Identify which cell holds the provided text, then report its [x, y] central coordinate. 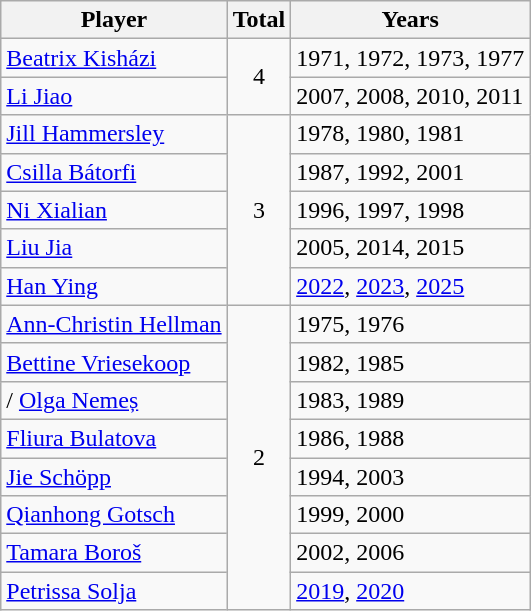
1986, 1988 [410, 438]
Li Jiao [114, 96]
1975, 1976 [410, 324]
Player [114, 20]
Petrissa Solja [114, 591]
/ Olga Nemeș [114, 400]
4 [259, 77]
Ni Xialian [114, 210]
Jie Schöpp [114, 477]
1987, 1992, 2001 [410, 172]
3 [259, 210]
2007, 2008, 2010, 2011 [410, 96]
Liu Jia [114, 248]
2022, 2023, 2025 [410, 286]
Beatrix Kisházi [114, 58]
1971, 1972, 1973, 1977 [410, 58]
2005, 2014, 2015 [410, 248]
1999, 2000 [410, 515]
2019, 2020 [410, 591]
Total [259, 20]
Han Ying [114, 286]
Fliura Bulatova [114, 438]
1978, 1980, 1981 [410, 134]
1983, 1989 [410, 400]
1982, 1985 [410, 362]
Qianhong Gotsch [114, 515]
Csilla Bátorfi [114, 172]
Years [410, 20]
Tamara Boroš [114, 553]
1996, 1997, 1998 [410, 210]
2002, 2006 [410, 553]
Jill Hammersley [114, 134]
Ann-Christin Hellman [114, 324]
1994, 2003 [410, 477]
Bettine Vriesekoop [114, 362]
2 [259, 457]
